Pinpoint the cell where the given text exists, returning its (X, Y) midpoint coordinate. 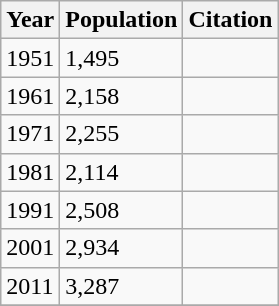
2,934 (122, 248)
2,508 (122, 210)
2001 (30, 248)
2,114 (122, 172)
1,495 (122, 58)
Year (30, 20)
2,255 (122, 134)
Citation (230, 20)
1961 (30, 96)
1971 (30, 134)
2,158 (122, 96)
1951 (30, 58)
Population (122, 20)
3,287 (122, 286)
2011 (30, 286)
1991 (30, 210)
1981 (30, 172)
